Return (X, Y) of the center of cell containing provided text 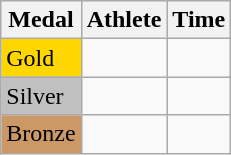
Medal (41, 20)
Athlete (124, 20)
Bronze (41, 134)
Time (199, 20)
Gold (41, 58)
Silver (41, 96)
